Find where the given text appears and provide that cell's center as (x, y) coordinate. 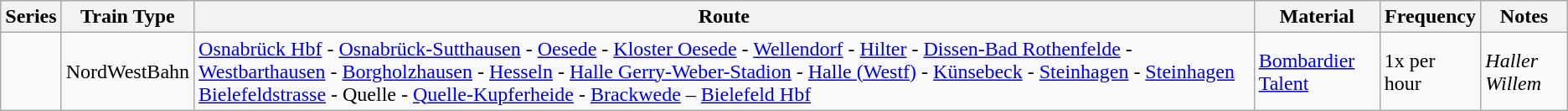
1x per hour (1431, 71)
Frequency (1431, 17)
Series (31, 17)
Train Type (127, 17)
Notes (1524, 17)
Material (1317, 17)
NordWestBahn (127, 71)
Route (725, 17)
Bombardier Talent (1317, 71)
Haller Willem (1524, 71)
